Extract the [X, Y] coordinate from the center of the cell holding the provided text.  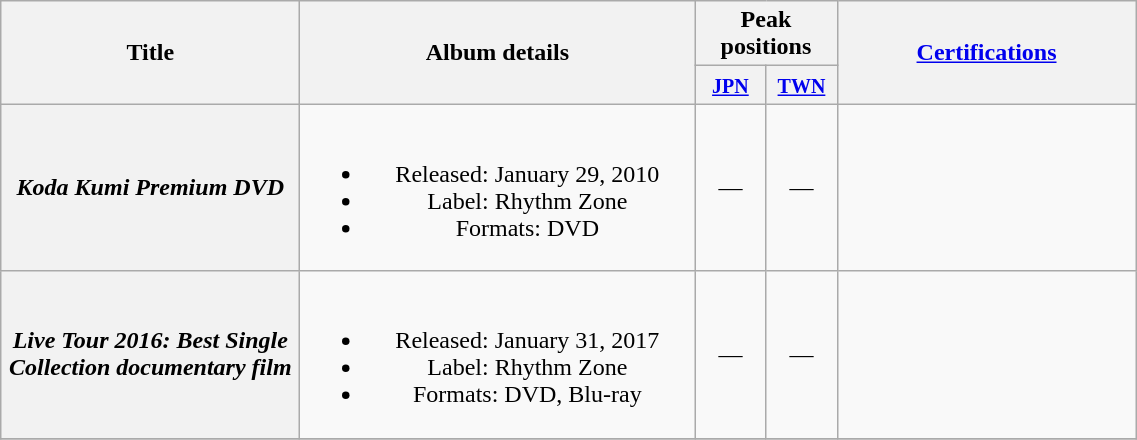
Album details [498, 52]
Released: January 31, 2017Label: Rhythm ZoneFormats: DVD, Blu-ray [498, 354]
Title [150, 52]
Koda Kumi Premium DVD [150, 188]
Released: January 29, 2010Label: Rhythm ZoneFormats: DVD [498, 188]
TWN [802, 85]
Peak positions [766, 34]
Live Tour 2016: Best Single Collection documentary film [150, 354]
Certifications [986, 52]
JPN [730, 85]
